Capture the cell that displays the provided text and extract its (x, y) central coordinate. 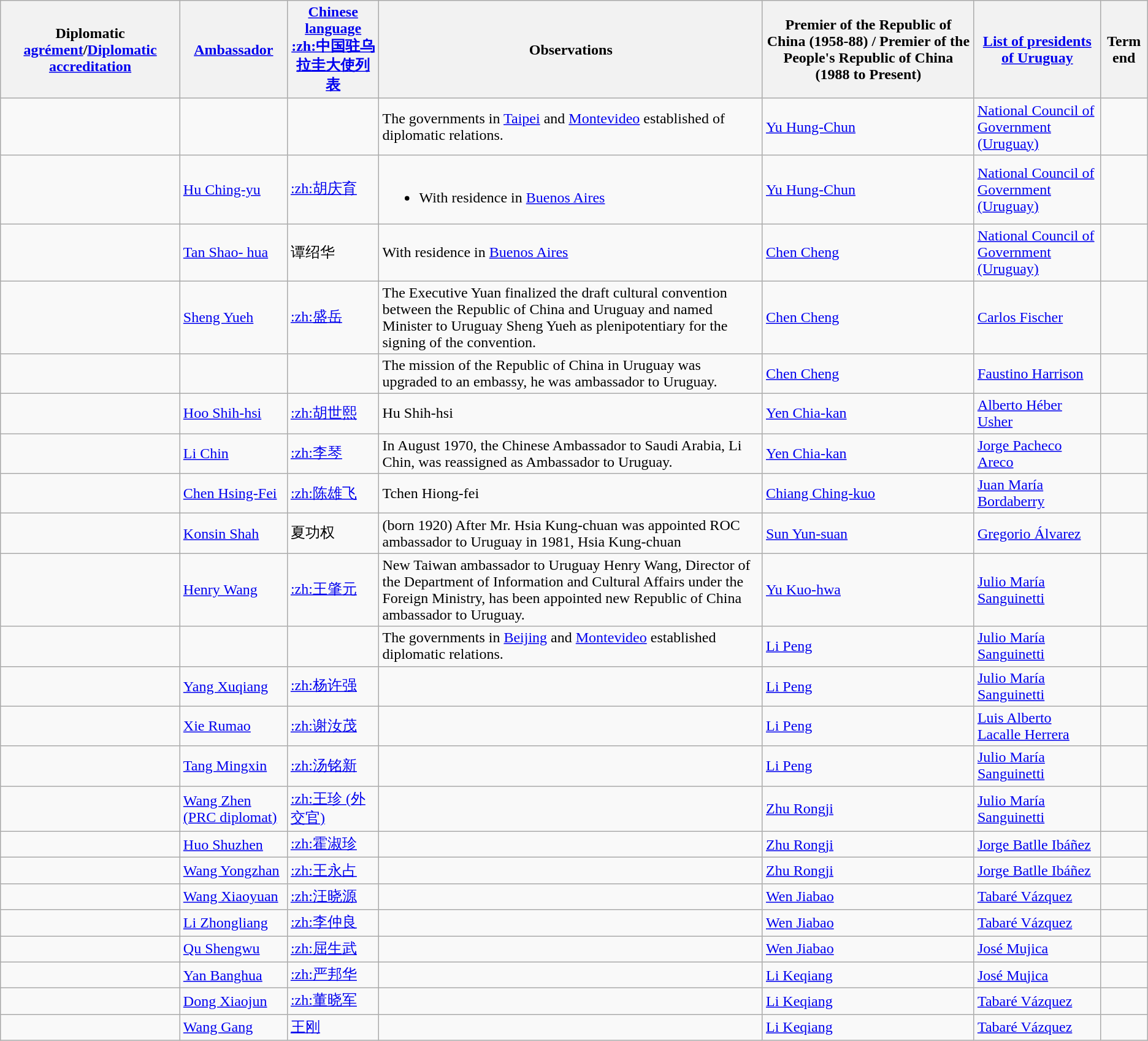
The governments in Beijing and Montevideo established diplomatic relations. (571, 647)
Hoo Shih-hsi (233, 413)
(born 1920) After Mr. Hsia Kung-chuan was appointed ROC ambassador to Uruguay in 1981, Hsia Kung-chuan (571, 534)
:zh:霍淑珍 (333, 844)
Tan Shao- hua (233, 252)
The mission of the Republic of China in Uruguay was upgraded to an embassy, he was ambassador to Uruguay. (571, 374)
谭绍华 (333, 252)
:zh:胡世熙 (333, 413)
:zh:王永占 (333, 871)
Wang Xiaoyuan (233, 897)
Diplomatic agrément/Diplomatic accreditation (91, 50)
Carlos Fischer (1037, 318)
Chen Hsing-Fei (233, 493)
:zh:汪晓源 (333, 897)
:zh:杨许强 (333, 686)
Chinese language:zh:中国驻乌拉圭大使列表 (333, 50)
Jorge Pacheco Areco (1037, 454)
Chiang Ching-kuo (868, 493)
:zh:王珍 (外交官) (333, 809)
:zh:汤铭新 (333, 766)
Sun Yun-suan (868, 534)
Gregorio Álvarez (1037, 534)
Xie Rumao (233, 726)
:zh:严邦华 (333, 975)
Henry Wang (233, 590)
Alberto Héber Usher (1037, 413)
List of presidents of Uruguay (1037, 50)
:zh:董晓军 (333, 1001)
Li Zhongliang (233, 923)
Li Chin (233, 454)
Observations (571, 50)
Yu Kuo-hwa (868, 590)
Premier of the Republic of China (1958-88) / Premier of the People's Republic of China (1988 to Present) (868, 50)
:zh:李琴 (333, 454)
:zh:李仲良 (333, 923)
Dong Xiaojun (233, 1001)
Yang Xuqiang (233, 686)
:zh:屈生武 (333, 950)
Tchen Hiong-fei (571, 493)
:zh:陈雄飞 (333, 493)
The governments in Taipei and Montevideo established of diplomatic relations. (571, 126)
:zh:谢汝茂 (333, 726)
Wang Zhen (PRC diplomat) (233, 809)
Huo Shuzhen (233, 844)
Wang Gang (233, 1027)
Ambassador (233, 50)
:zh:胡庆育 (333, 189)
In August 1970, the Chinese Ambassador to Saudi Arabia, Li Chin, was reassigned as Ambassador to Uruguay. (571, 454)
Qu Shengwu (233, 950)
Tang Mingxin (233, 766)
:zh:盛岳 (333, 318)
Wang Yongzhan (233, 871)
Hu Ching-yu (233, 189)
Juan María Bordaberry (1037, 493)
Faustino Harrison (1037, 374)
Sheng Yueh (233, 318)
Yan Banghua (233, 975)
Term end (1123, 50)
王刚 (333, 1027)
夏功权 (333, 534)
Konsin Shah (233, 534)
:zh:王肇元 (333, 590)
Hu Shih-hsi (571, 413)
Luis Alberto Lacalle Herrera (1037, 726)
